Search for the cell housing the specified text and yield its [x, y] center coordinate. 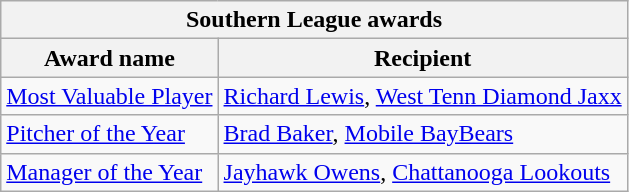
Award name [110, 58]
Jayhawk Owens, Chattanooga Lookouts [422, 172]
Recipient [422, 58]
Southern League awards [314, 20]
Richard Lewis, West Tenn Diamond Jaxx [422, 96]
Most Valuable Player [110, 96]
Pitcher of the Year [110, 134]
Brad Baker, Mobile BayBears [422, 134]
Manager of the Year [110, 172]
